Return (x, y) of the center of cell containing provided text 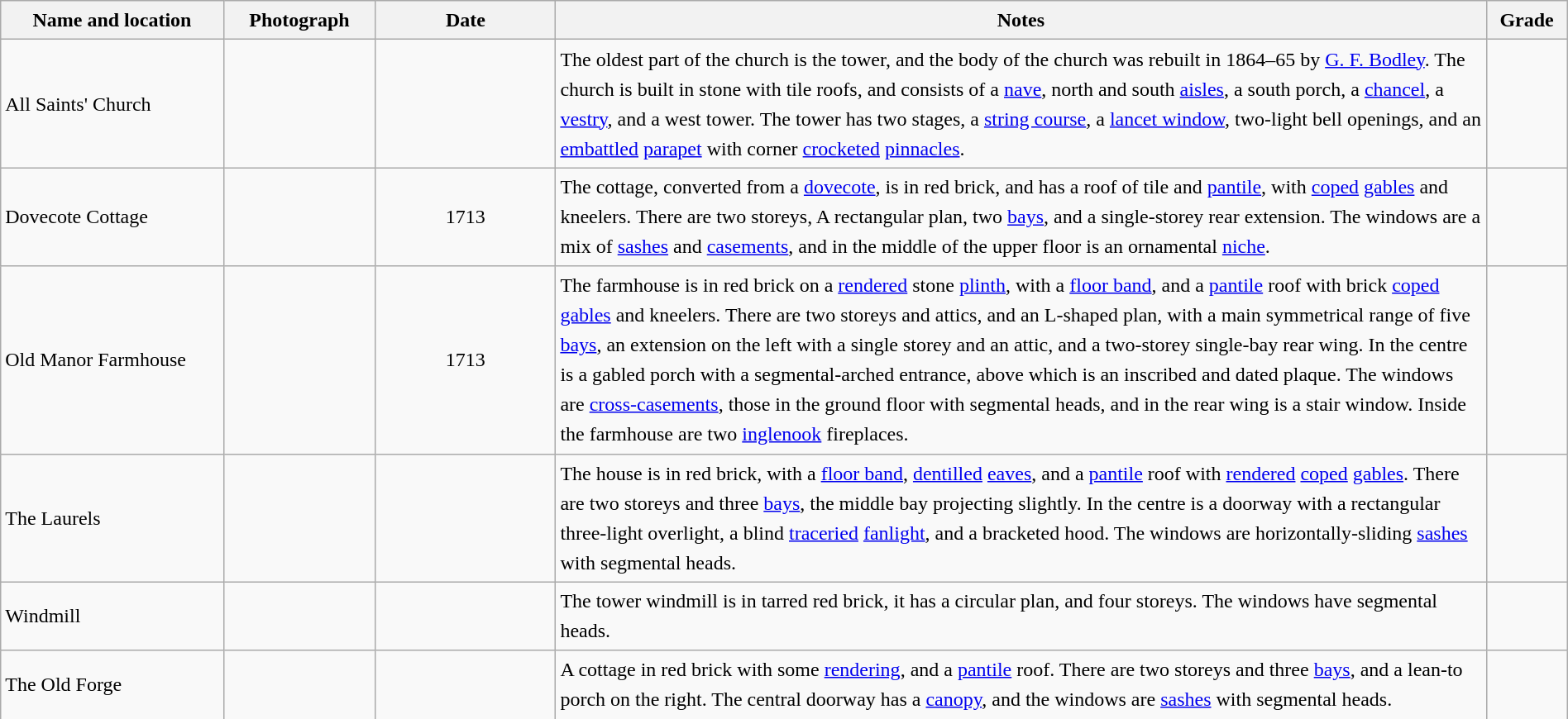
Name and location (112, 20)
The Laurels (112, 517)
Windmill (112, 617)
Notes (1021, 20)
Dovecote Cottage (112, 217)
Photograph (299, 20)
Grade (1527, 20)
The tower windmill is in tarred red brick, it has a circular plan, and four storeys. The windows have segmental heads. (1021, 617)
Old Manor Farmhouse (112, 360)
All Saints' Church (112, 104)
Date (466, 20)
The Old Forge (112, 684)
